From the cell containing the given text, extract its center point as [X, Y] coordinate. 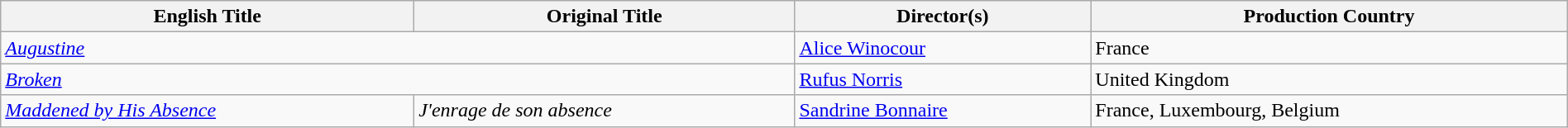
J'enrage de son absence [605, 111]
Production Country [1329, 17]
Sandrine Bonnaire [943, 111]
Alice Winocour [943, 48]
English Title [208, 17]
United Kingdom [1329, 79]
France, Luxembourg, Belgium [1329, 111]
Original Title [605, 17]
Maddened by His Absence [208, 111]
France [1329, 48]
Rufus Norris [943, 79]
Director(s) [943, 17]
Broken [398, 79]
Augustine [398, 48]
